Search for the cell housing the specified text and yield its [X, Y] center coordinate. 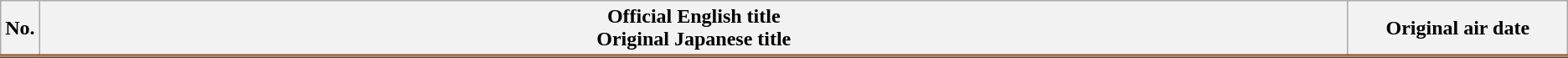
Official English title Original Japanese title [694, 29]
No. [20, 29]
Original air date [1457, 29]
